Capture the cell that displays the provided text and extract its (X, Y) central coordinate. 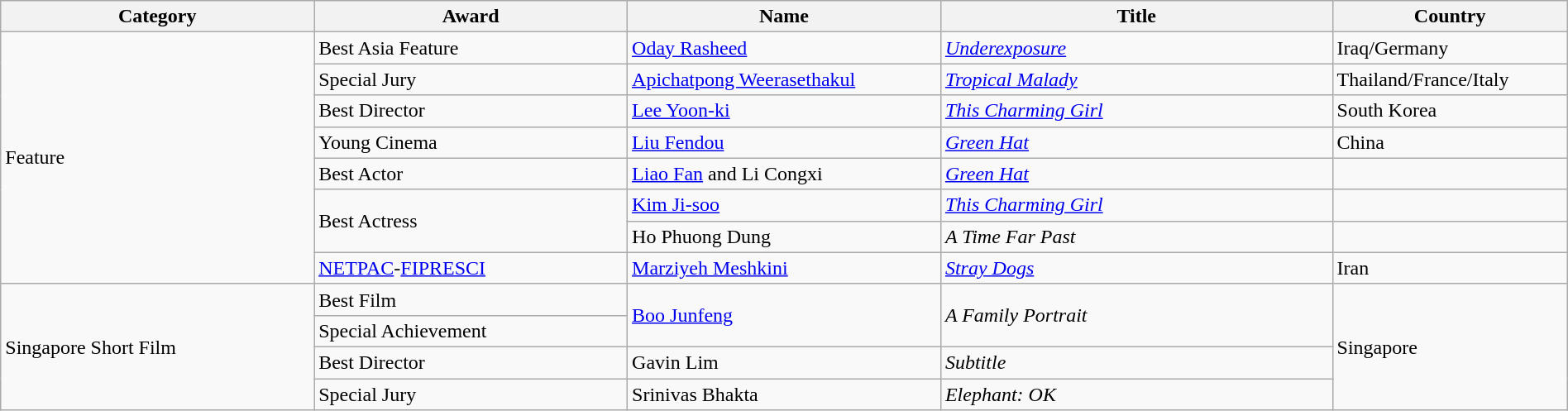
Iraq/Germany (1450, 48)
Name (784, 17)
Liu Fendou (784, 142)
Apichatpong Weerasethakul (784, 79)
Srinivas Bhakta (784, 394)
Category (157, 17)
Lee Yoon-ki (784, 111)
Gavin Lim (784, 362)
Best Actor (471, 174)
A Family Portrait (1136, 315)
Award (471, 17)
Ho Phuong Dung (784, 237)
Elephant: OK (1136, 394)
Oday Rasheed (784, 48)
Subtitle (1136, 362)
Stray Dogs (1136, 268)
Iran (1450, 268)
Singapore (1450, 346)
Special Achievement (471, 331)
Liao Fan and Li Congxi (784, 174)
Kim Ji-soo (784, 205)
Boo Junfeng (784, 315)
NETPAC-FIPRESCI (471, 268)
Young Cinema (471, 142)
Underexposure (1136, 48)
Tropical Malady (1136, 79)
Best Actress (471, 221)
Singapore Short Film (157, 346)
China (1450, 142)
Feature (157, 158)
Best Film (471, 299)
South Korea (1450, 111)
Title (1136, 17)
Thailand/France/Italy (1450, 79)
Best Asia Feature (471, 48)
A Time Far Past (1136, 237)
Marziyeh Meshkini (784, 268)
Country (1450, 17)
